Return [x, y] of the center of cell containing provided text 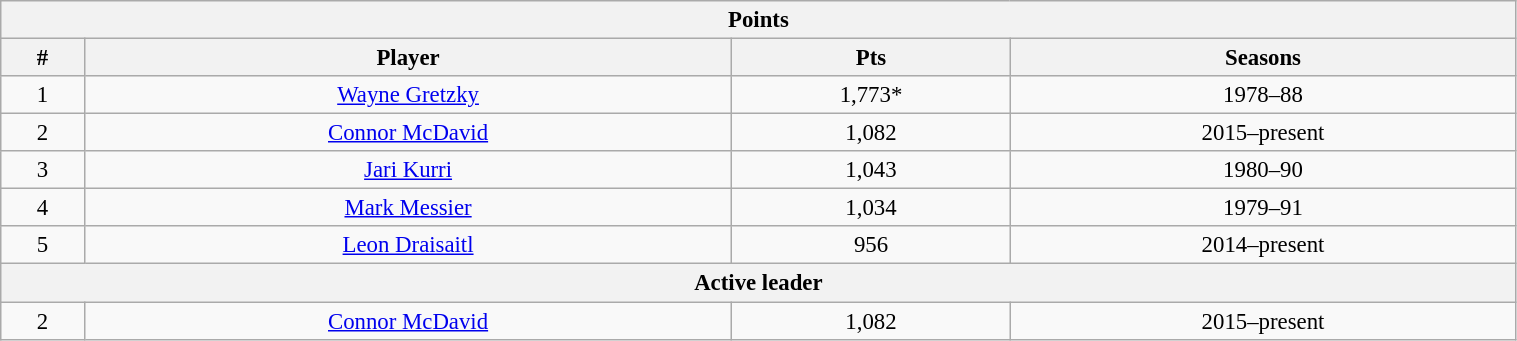
Active leader [758, 283]
1979–91 [1263, 208]
4 [42, 208]
1,034 [871, 208]
1980–90 [1263, 170]
Wayne Gretzky [408, 95]
2014–present [1263, 245]
956 [871, 245]
Seasons [1263, 58]
Leon Draisaitl [408, 245]
Player [408, 58]
1,773* [871, 95]
Pts [871, 58]
1978–88 [1263, 95]
Points [758, 20]
1,043 [871, 170]
Jari Kurri [408, 170]
Mark Messier [408, 208]
3 [42, 170]
# [42, 58]
5 [42, 245]
1 [42, 95]
